Detect which cell encompasses the target text, then output its [X, Y] center coordinate. 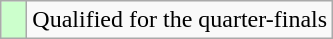
Qualified for the quarter-finals [180, 20]
